From the cell containing the given text, extract its center point as (x, y) coordinate. 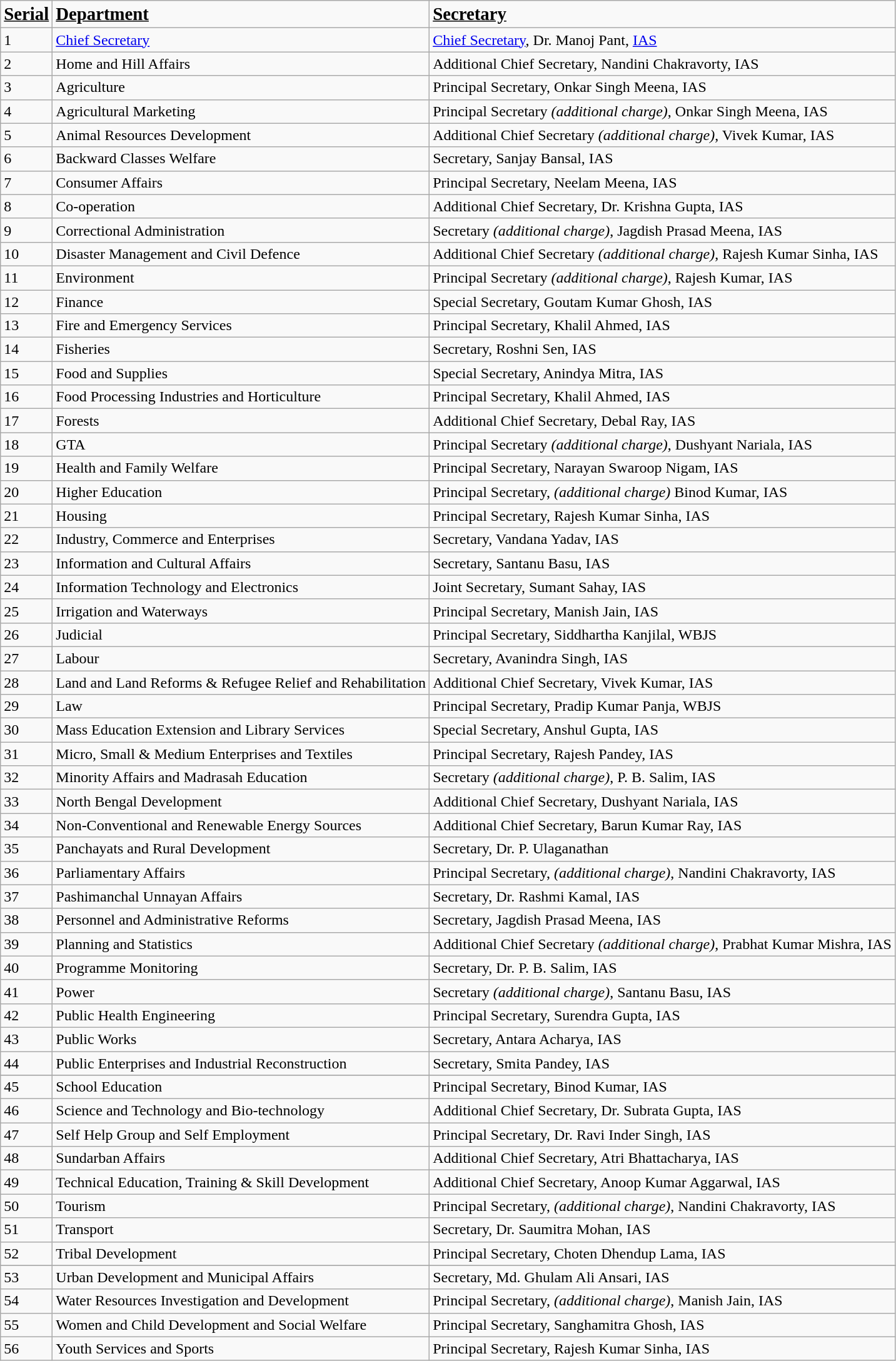
Principal Secretary, (additional charge) Binod Kumar, IAS (663, 492)
Chief Secretary (241, 40)
28 (26, 682)
Science and Technology and Bio-technology (241, 1111)
Self Help Group and Self Employment (241, 1135)
7 (26, 183)
32 (26, 778)
Additional Chief Secretary (additional charge), Rajesh Kumar Sinha, IAS (663, 254)
Secretary, Smita Pandey, IAS (663, 1063)
9 (26, 230)
3 (26, 88)
Secretary (additional charge), Santanu Basu, IAS (663, 992)
Irrigation and Waterways (241, 611)
Principal Secretary, Manish Jain, IAS (663, 611)
Special Secretary, Anshul Gupta, IAS (663, 730)
Land and Land Reforms & Refugee Relief and Rehabilitation (241, 682)
Water Resources Investigation and Development (241, 1301)
40 (26, 968)
14 (26, 349)
Joint Secretary, Sumant Sahay, IAS (663, 587)
Principal Secretary, Sanghamitra Ghosh, IAS (663, 1325)
47 (26, 1135)
Housing (241, 516)
Tourism (241, 1206)
50 (26, 1206)
56 (26, 1348)
School Education (241, 1087)
13 (26, 326)
16 (26, 397)
Power (241, 992)
North Bengal Development (241, 801)
36 (26, 873)
Secretary, Roshni Sen, IAS (663, 349)
Principal Secretary, Onkar Singh Meena, IAS (663, 88)
24 (26, 587)
20 (26, 492)
Animal Resources Development (241, 135)
Youth Services and Sports (241, 1348)
53 (26, 1277)
Additional Chief Secretary, Dr. Krishna Gupta, IAS (663, 206)
Higher Education (241, 492)
Parliamentary Affairs (241, 873)
6 (26, 159)
Secretary, Sanjay Bansal, IAS (663, 159)
49 (26, 1182)
Micro, Small & Medium Enterprises and Textiles (241, 754)
Panchayats and Rural Development (241, 849)
Principal Secretary (additional charge), Rajesh Kumar, IAS (663, 278)
Principal Secretary, Neelam Meena, IAS (663, 183)
Minority Affairs and Madrasah Education (241, 778)
Secretary, Dr. P. Ulaganathan (663, 849)
Co-operation (241, 206)
21 (26, 516)
Information and Cultural Affairs (241, 563)
Principal Secretary (additional charge), Dushyant Nariala, IAS (663, 444)
2 (26, 64)
Secretary, Santanu Basu, IAS (663, 563)
Correctional Administration (241, 230)
Agricultural Marketing (241, 111)
Public Enterprises and Industrial Reconstruction (241, 1063)
Forests (241, 421)
Women and Child Development and Social Welfare (241, 1325)
Labour (241, 658)
Principal Secretary, Choten Dhendup Lama, IAS (663, 1253)
10 (26, 254)
Planning and Statistics (241, 944)
Principal Secretary, Surendra Gupta, IAS (663, 1015)
51 (26, 1230)
41 (26, 992)
Public Health Engineering (241, 1015)
Principal Secretary, Rajesh Pandey, IAS (663, 754)
Tribal Development (241, 1253)
Secretary (additional charge), P. B. Salim, IAS (663, 778)
52 (26, 1253)
Fire and Emergency Services (241, 326)
33 (26, 801)
Principal Secretary, Narayan Swaroop Nigam, IAS (663, 468)
11 (26, 278)
Secretary, Jagdish Prasad Meena, IAS (663, 920)
Serial (26, 14)
Additional Chief Secretary, Atri Bhattacharya, IAS (663, 1158)
Information Technology and Electronics (241, 587)
Principal Secretary (additional charge), Onkar Singh Meena, IAS (663, 111)
Principal Secretary, Siddhartha Kanjilal, WBJS (663, 635)
Principal Secretary, Binod Kumar, IAS (663, 1087)
43 (26, 1039)
Personnel and Administrative Reforms (241, 920)
Finance (241, 302)
Additional Chief Secretary, Vivek Kumar, IAS (663, 682)
Secretary (663, 14)
Food Processing Industries and Horticulture (241, 397)
Environment (241, 278)
Industry, Commerce and Enterprises (241, 540)
Additional Chief Secretary, Anoop Kumar Aggarwal, IAS (663, 1182)
Transport (241, 1230)
Secretary, Avanindra Singh, IAS (663, 658)
Urban Development and Municipal Affairs (241, 1277)
Principal Secretary, (additional charge), Manish Jain, IAS (663, 1301)
Programme Monitoring (241, 968)
Backward Classes Welfare (241, 159)
Additional Chief Secretary, Dushyant Nariala, IAS (663, 801)
45 (26, 1087)
Additional Chief Secretary (additional charge), Vivek Kumar, IAS (663, 135)
35 (26, 849)
Additional Chief Secretary (additional charge), Prabhat Kumar Mishra, IAS (663, 944)
48 (26, 1158)
Additional Chief Secretary, Dr. Subrata Gupta, IAS (663, 1111)
Home and Hill Affairs (241, 64)
Law (241, 706)
Additional Chief Secretary, Debal Ray, IAS (663, 421)
Consumer Affairs (241, 183)
Principal Secretary, Dr. Ravi Inder Singh, IAS (663, 1135)
Additional Chief Secretary, Nandini Chakravorty, IAS (663, 64)
25 (26, 611)
Secretary, Dr. Rashmi Kamal, IAS (663, 896)
54 (26, 1301)
Department (241, 14)
15 (26, 373)
5 (26, 135)
Technical Education, Training & Skill Development (241, 1182)
38 (26, 920)
23 (26, 563)
Secretary (additional charge), Jagdish Prasad Meena, IAS (663, 230)
Additional Chief Secretary, Barun Kumar Ray, IAS (663, 825)
42 (26, 1015)
Health and Family Welfare (241, 468)
GTA (241, 444)
30 (26, 730)
Mass Education Extension and Library Services (241, 730)
Non-Conventional and Renewable Energy Sources (241, 825)
55 (26, 1325)
Special Secretary, Goutam Kumar Ghosh, IAS (663, 302)
27 (26, 658)
46 (26, 1111)
26 (26, 635)
Secretary, Vandana Yadav, IAS (663, 540)
22 (26, 540)
Fisheries (241, 349)
Agriculture (241, 88)
39 (26, 944)
Sundarban Affairs (241, 1158)
Public Works (241, 1039)
19 (26, 468)
Secretary, Antara Acharya, IAS (663, 1039)
34 (26, 825)
Disaster Management and Civil Defence (241, 254)
4 (26, 111)
18 (26, 444)
Special Secretary, Anindya Mitra, IAS (663, 373)
Chief Secretary, Dr. Manoj Pant, IAS (663, 40)
37 (26, 896)
Pashimanchal Unnayan Affairs (241, 896)
Secretary, Dr. Saumitra Mohan, IAS (663, 1230)
Principal Secretary, Pradip Kumar Panja, WBJS (663, 706)
17 (26, 421)
1 (26, 40)
Judicial (241, 635)
8 (26, 206)
Secretary, Md. Ghulam Ali Ansari, IAS (663, 1277)
44 (26, 1063)
31 (26, 754)
Secretary, Dr. P. B. Salim, IAS (663, 968)
Food and Supplies (241, 373)
29 (26, 706)
12 (26, 302)
